Provide the [X, Y] coordinate of the cell's center where the given text is located.  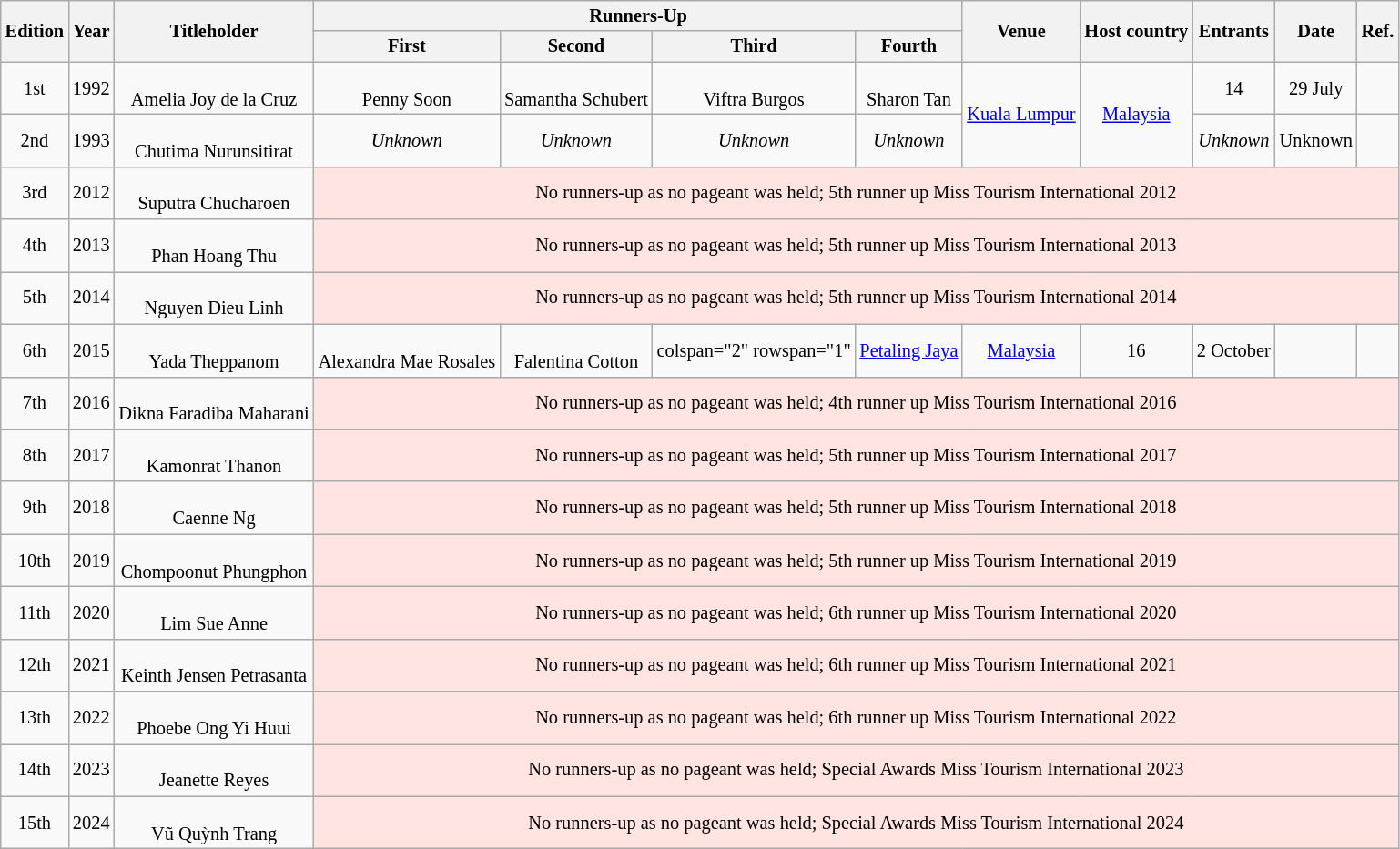
Nguyen Dieu Linh [213, 298]
Kuala Lumpur [1021, 115]
Dikna Faradiba Maharani [213, 403]
10th [35, 561]
No runners-up as no pageant was held; 5th runner up Miss Tourism International 2013 [856, 246]
2019 [91, 561]
Falentina Cotton [576, 350]
Entrants [1234, 31]
Ref. [1378, 31]
Chutima Nurunsitirat [213, 140]
Host country [1136, 31]
2015 [91, 350]
Venue [1021, 31]
First [407, 46]
2018 [91, 508]
Phan Hoang Thu [213, 246]
9th [35, 508]
Kamonrat Thanon [213, 455]
Penny Soon [407, 88]
Second [576, 46]
8th [35, 455]
No runners-up as no pageant was held; 6th runner up Miss Tourism International 2021 [856, 665]
Caenne Ng [213, 508]
Samantha Schubert [576, 88]
1993 [91, 140]
5th [35, 298]
Edition [35, 31]
No runners-up as no pageant was held; 6th runner up Miss Tourism International 2022 [856, 718]
29 July [1316, 88]
2013 [91, 246]
2016 [91, 403]
Third [754, 46]
2014 [91, 298]
Phoebe Ong Yi Huui [213, 718]
11th [35, 612]
2020 [91, 612]
No runners-up as no pageant was held; 6th runner up Miss Tourism International 2020 [856, 612]
2012 [91, 193]
1st [35, 88]
2021 [91, 665]
Jeanette Reyes [213, 770]
2022 [91, 718]
2nd [35, 140]
14 [1234, 88]
2017 [91, 455]
No runners-up as no pageant was held; 4th runner up Miss Tourism International 2016 [856, 403]
Fourth [909, 46]
Vũ Quỳnh Trang [213, 823]
Chompoonut Phungphon [213, 561]
colspan="2" rowspan="1" [754, 350]
6th [35, 350]
4th [35, 246]
Runners-Up [639, 15]
7th [35, 403]
Keinth Jensen Petrasanta [213, 665]
No runners-up as no pageant was held; 5th runner up Miss Tourism International 2019 [856, 561]
1992 [91, 88]
13th [35, 718]
2 October [1234, 350]
No runners-up as no pageant was held; 5th runner up Miss Tourism International 2012 [856, 193]
Alexandra Mae Rosales [407, 350]
2024 [91, 823]
Petaling Jaya [909, 350]
No runners-up as no pageant was held; Special Awards Miss Tourism International 2024 [856, 823]
Titleholder [213, 31]
Date [1316, 31]
Yada Theppanom [213, 350]
No runners-up as no pageant was held; Special Awards Miss Tourism International 2023 [856, 770]
Year [91, 31]
No runners-up as no pageant was held; 5th runner up Miss Tourism International 2018 [856, 508]
No runners-up as no pageant was held; 5th runner up Miss Tourism International 2017 [856, 455]
Suputra Chucharoen [213, 193]
Viftra Burgos [754, 88]
16 [1136, 350]
3rd [35, 193]
12th [35, 665]
15th [35, 823]
14th [35, 770]
No runners-up as no pageant was held; 5th runner up Miss Tourism International 2014 [856, 298]
Sharon Tan [909, 88]
2023 [91, 770]
Amelia Joy de la Cruz [213, 88]
Lim Sue Anne [213, 612]
